For the text-containing cell, return its midpoint in (X, Y) coordinate format. 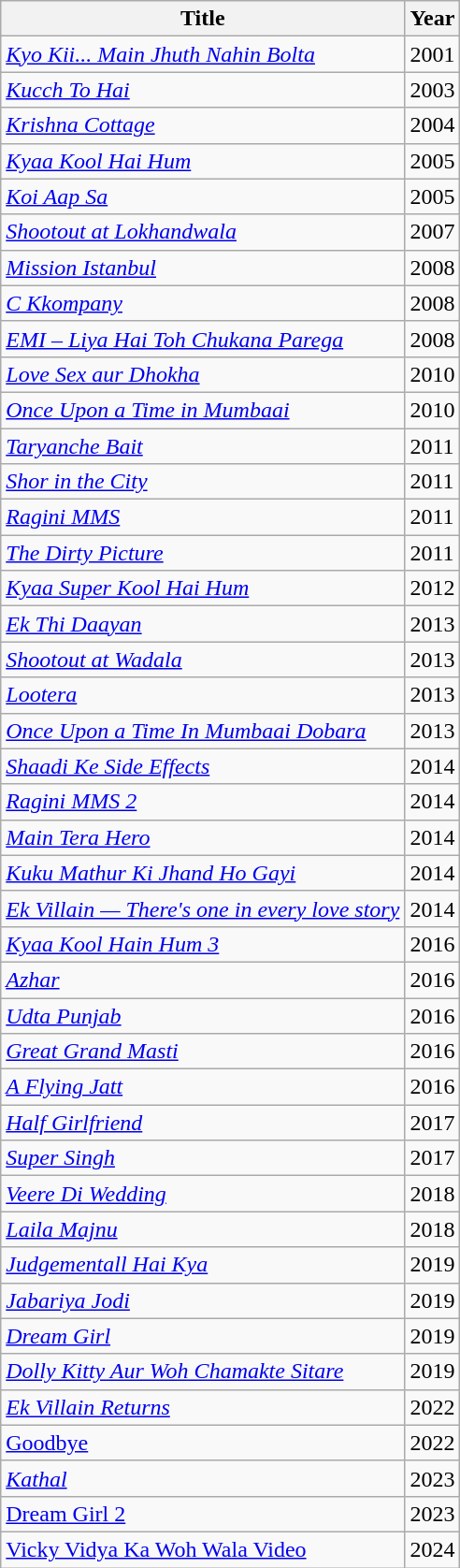
Dream Girl 2 (203, 1514)
Vicky Vidya Ka Woh Wala Video (203, 1549)
Half Girlfriend (203, 1123)
2003 (432, 90)
Jabariya Jodi (203, 1300)
Lootera (203, 695)
Kucch To Hai (203, 90)
Love Sex aur Dhokha (203, 374)
Shaadi Ke Side Effects (203, 766)
Kyaa Kool Hain Hum 3 (203, 944)
Shootout at Lokhandwala (203, 232)
Goodbye (203, 1443)
Super Singh (203, 1158)
Once Upon a Time In Mumbaai Dobara (203, 731)
2007 (432, 232)
Dream Girl (203, 1336)
Ek Thi Daayan (203, 624)
Main Tera Hero (203, 837)
Once Upon a Time in Mumbaai (203, 410)
Laila Majnu (203, 1229)
Kyaa Super Kool Hai Hum (203, 588)
Ragini MMS 2 (203, 802)
Mission Istanbul (203, 268)
Great Grand Masti (203, 1052)
Ek Villain Returns (203, 1407)
Shootout at Wadala (203, 660)
2004 (432, 125)
A Flying Jatt (203, 1087)
Shor in the City (203, 482)
Ek Villain — There's one in every love story (203, 908)
C Kkompany (203, 303)
EMI – Liya Hai Toh Chukana Parega (203, 339)
Kyaa Kool Hai Hum (203, 161)
Kyo Kii... Main Jhuth Nahin Bolta (203, 54)
Kathal (203, 1478)
Krishna Cottage (203, 125)
Kuku Mathur Ki Jhand Ho Gayi (203, 873)
Veere Di Wedding (203, 1194)
Dolly Kitty Aur Woh Chamakte Sitare (203, 1372)
Taryanche Bait (203, 446)
Azhar (203, 980)
Year (432, 19)
2001 (432, 54)
Koi Aap Sa (203, 196)
Udta Punjab (203, 1015)
Title (203, 19)
2012 (432, 588)
The Dirty Picture (203, 553)
2024 (432, 1549)
Judgementall Hai Kya (203, 1265)
Ragini MMS (203, 517)
